Provide the (X, Y) coordinate of the cell's center where the given text is located.  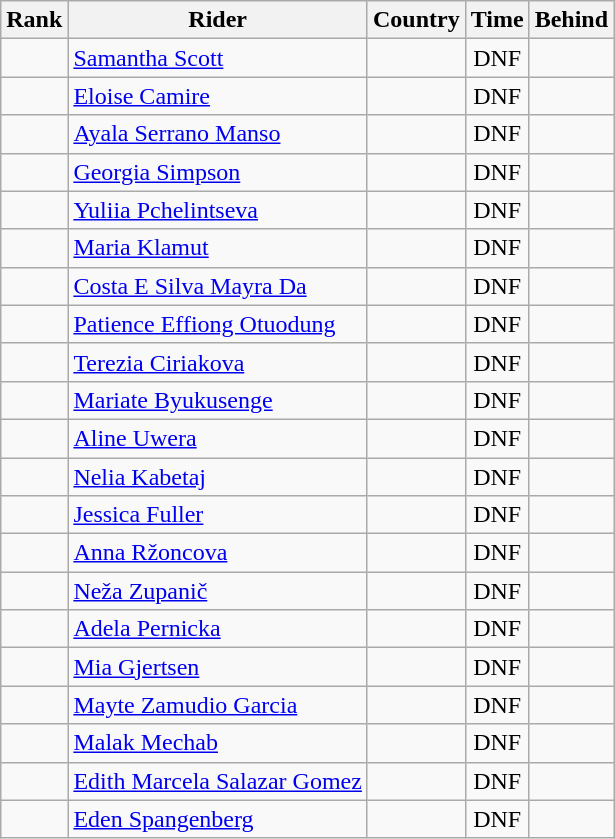
Neža Zupanič (218, 591)
Eden Spangenberg (218, 819)
Nelia Kabetaj (218, 477)
Jessica Fuller (218, 515)
Samantha Scott (218, 58)
Time (497, 20)
Malak Mechab (218, 743)
Rider (218, 20)
Yuliia Pchelintseva (218, 210)
Patience Effiong Otuodung (218, 324)
Mayte Zamudio Garcia (218, 705)
Terezia Ciriakova (218, 362)
Costa E Silva Mayra Da (218, 286)
Eloise Camire (218, 96)
Georgia Simpson (218, 172)
Edith Marcela Salazar Gomez (218, 781)
Maria Klamut (218, 248)
Mariate Byukusenge (218, 400)
Behind (571, 20)
Country (416, 20)
Adela Pernicka (218, 629)
Mia Gjertsen (218, 667)
Rank (34, 20)
Aline Uwera (218, 438)
Ayala Serrano Manso (218, 134)
Anna Ržoncova (218, 553)
